Extract the [X, Y] coordinate from the center of the cell holding the provided text.  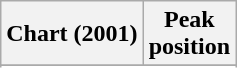
Chart (2001) [72, 34]
Peakposition [189, 34]
